For the text-containing cell, return its midpoint in (X, Y) coordinate format. 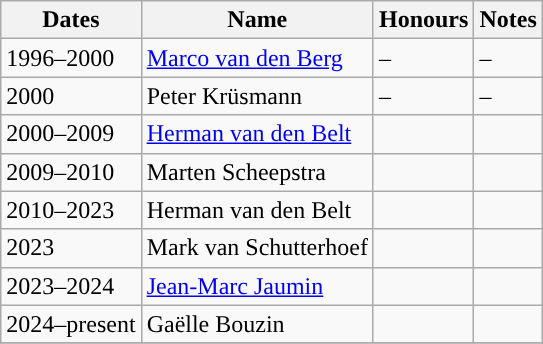
2024–present (71, 324)
2000–2009 (71, 134)
Notes (508, 20)
Dates (71, 20)
Marco van den Berg (257, 58)
Peter Krüsmann (257, 96)
Name (257, 20)
Marten Scheepstra (257, 172)
2000 (71, 96)
2023 (71, 248)
Gaëlle Bouzin (257, 324)
Mark van Schutterhoef (257, 248)
2023–2024 (71, 286)
Jean-Marc Jaumin (257, 286)
Honours (423, 20)
2010–2023 (71, 210)
2009–2010 (71, 172)
1996–2000 (71, 58)
